Return [x, y] of the center of cell containing provided text 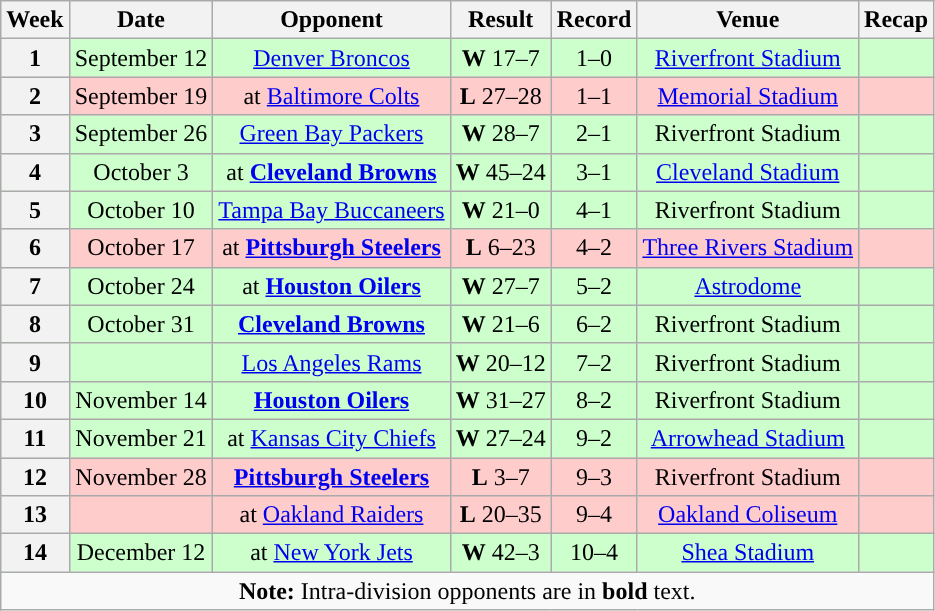
Arrowhead Stadium [748, 438]
8–2 [594, 400]
November 21 [141, 438]
December 12 [141, 553]
W 28–7 [500, 134]
Shea Stadium [748, 553]
W 42–3 [500, 553]
Cleveland Stadium [748, 172]
Week [35, 20]
W 31–27 [500, 400]
9–4 [594, 515]
October 31 [141, 324]
at New York Jets [332, 553]
Denver Broncos [332, 58]
November 14 [141, 400]
Green Bay Packers [332, 134]
at Oakland Raiders [332, 515]
12 [35, 477]
October 10 [141, 210]
Houston Oilers [332, 400]
September 19 [141, 96]
Recap [896, 20]
9 [35, 362]
at Pittsburgh Steelers [332, 248]
7 [35, 286]
6–2 [594, 324]
2–1 [594, 134]
September 26 [141, 134]
at Houston Oilers [332, 286]
L 20–35 [500, 515]
Date [141, 20]
November 28 [141, 477]
October 3 [141, 172]
W 45–24 [500, 172]
L 6–23 [500, 248]
at Baltimore Colts [332, 96]
Record [594, 20]
3 [35, 134]
W 17–7 [500, 58]
14 [35, 553]
October 24 [141, 286]
W 21–0 [500, 210]
10 [35, 400]
Tampa Bay Buccaneers [332, 210]
2 [35, 96]
Note: Intra-division opponents are in bold text. [468, 591]
Cleveland Browns [332, 324]
1–1 [594, 96]
7–2 [594, 362]
13 [35, 515]
W 27–7 [500, 286]
Memorial Stadium [748, 96]
October 17 [141, 248]
4–1 [594, 210]
Astrodome [748, 286]
Oakland Coliseum [748, 515]
Result [500, 20]
W 21–6 [500, 324]
4 [35, 172]
at Kansas City Chiefs [332, 438]
Los Angeles Rams [332, 362]
9–3 [594, 477]
10–4 [594, 553]
8 [35, 324]
1–0 [594, 58]
W 27–24 [500, 438]
9–2 [594, 438]
5–2 [594, 286]
Venue [748, 20]
6 [35, 248]
Opponent [332, 20]
1 [35, 58]
W 20–12 [500, 362]
Three Rivers Stadium [748, 248]
L 27–28 [500, 96]
3–1 [594, 172]
4–2 [594, 248]
at Cleveland Browns [332, 172]
11 [35, 438]
Pittsburgh Steelers [332, 477]
September 12 [141, 58]
5 [35, 210]
L 3–7 [500, 477]
